Search for the cell housing the specified text and yield its (x, y) center coordinate. 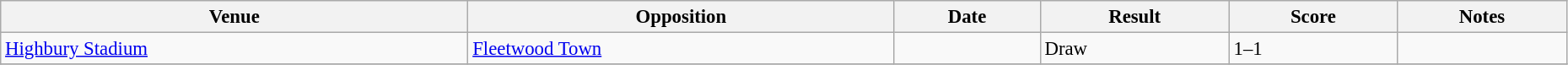
Notes (1483, 17)
Fleetwood Town (682, 49)
Result (1134, 17)
Highbury Stadium (234, 49)
1–1 (1312, 49)
Draw (1134, 49)
Score (1312, 17)
Date (967, 17)
Opposition (682, 17)
Venue (234, 17)
